Determine the (X, Y) coordinate at the center of the cell enclosing the given text.  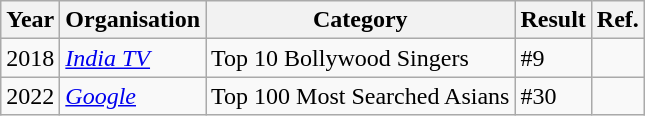
Top 100 Most Searched Asians (360, 96)
Top 10 Bollywood Singers (360, 58)
Ref. (618, 20)
Result (553, 20)
#30 (553, 96)
#9 (553, 58)
Google (133, 96)
India TV (133, 58)
Year (30, 20)
2018 (30, 58)
Organisation (133, 20)
2022 (30, 96)
Category (360, 20)
